For the text-containing cell, return its midpoint in [X, Y] coordinate format. 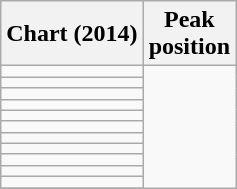
Peakposition [189, 34]
Chart (2014) [72, 34]
